Determine the [x, y] coordinate at the center of the cell enclosing the given text.  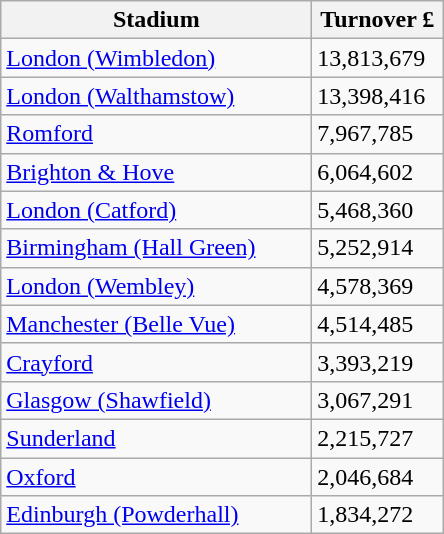
Romford [156, 134]
2,046,684 [378, 477]
Stadium [156, 20]
1,834,272 [378, 515]
5,468,360 [378, 210]
Glasgow (Shawfield) [156, 400]
13,813,679 [378, 58]
London (Walthamstow) [156, 96]
2,215,727 [378, 438]
4,578,369 [378, 286]
3,067,291 [378, 400]
7,967,785 [378, 134]
London (Catford) [156, 210]
Sunderland [156, 438]
Edinburgh (Powderhall) [156, 515]
6,064,602 [378, 172]
Birmingham (Hall Green) [156, 248]
3,393,219 [378, 362]
Turnover £ [378, 20]
Crayford [156, 362]
London (Wembley) [156, 286]
Brighton & Hove [156, 172]
London (Wimbledon) [156, 58]
Manchester (Belle Vue) [156, 324]
5,252,914 [378, 248]
4,514,485 [378, 324]
13,398,416 [378, 96]
Oxford [156, 477]
